Scan for the cell matching the given text and deliver its [X, Y] coordinate at center. 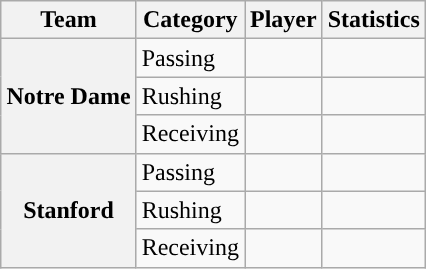
Notre Dame [68, 96]
Stanford [68, 210]
Category [190, 20]
Player [283, 20]
Statistics [374, 20]
Team [68, 20]
